Identify which cell holds the provided text, then report its [X, Y] central coordinate. 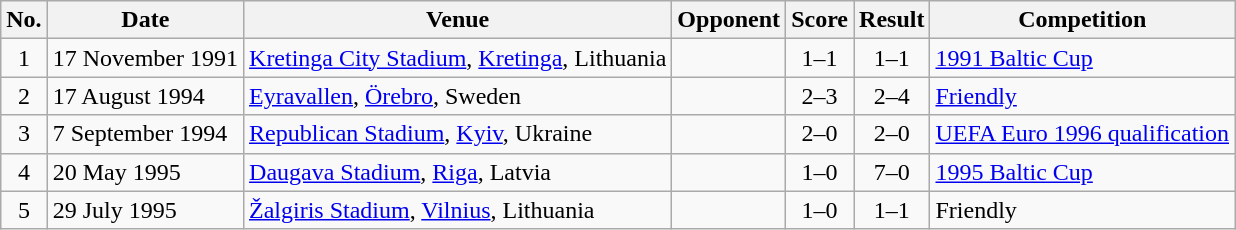
1 [24, 58]
2–3 [820, 96]
Result [892, 20]
17 August 1994 [145, 96]
No. [24, 20]
29 July 1995 [145, 210]
7–0 [892, 172]
4 [24, 172]
3 [24, 134]
1995 Baltic Cup [1082, 172]
Date [145, 20]
7 September 1994 [145, 134]
2 [24, 96]
Venue [458, 20]
2–4 [892, 96]
5 [24, 210]
20 May 1995 [145, 172]
Daugava Stadium, Riga, Latvia [458, 172]
Republican Stadium, Kyiv, Ukraine [458, 134]
UEFA Euro 1996 qualification [1082, 134]
Kretinga City Stadium, Kretinga, Lithuania [458, 58]
Opponent [729, 20]
Score [820, 20]
Žalgiris Stadium, Vilnius, Lithuania [458, 210]
17 November 1991 [145, 58]
1991 Baltic Cup [1082, 58]
Competition [1082, 20]
Eyravallen, Örebro, Sweden [458, 96]
